Determine the (X, Y) coordinate at the center of the cell enclosing the given text.  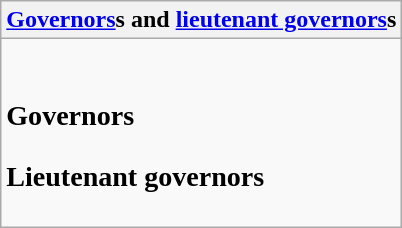
GovernorsLieutenant governors (202, 133)
Governorss and lieutenant governorss (202, 20)
